Determine the [x, y] coordinate at the center of the cell enclosing the given text.  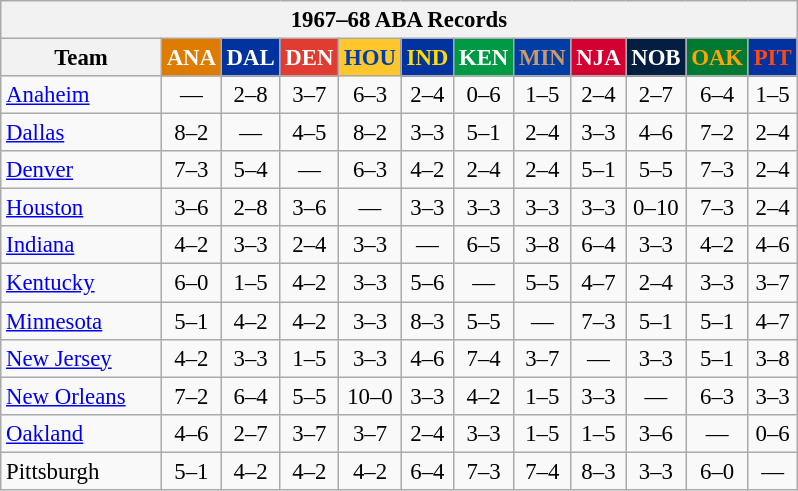
5–6 [427, 283]
DEN [310, 58]
Denver [82, 170]
Oakland [82, 433]
5–4 [250, 170]
Team [82, 58]
Anaheim [82, 95]
10–0 [370, 396]
ANA [191, 58]
1967–68 ABA Records [399, 20]
4–5 [310, 133]
PIT [772, 58]
6–5 [484, 245]
MIN [542, 58]
Kentucky [82, 283]
New Orleans [82, 396]
KEN [484, 58]
DAL [250, 58]
0–10 [656, 208]
OAK [718, 58]
Indiana [82, 245]
Houston [82, 208]
Dallas [82, 133]
New Jersey [82, 358]
IND [427, 58]
Pittsburgh [82, 471]
NOB [656, 58]
NJA [598, 58]
Minnesota [82, 321]
HOU [370, 58]
